Provide the [X, Y] coordinate of the cell's center where the given text is located.  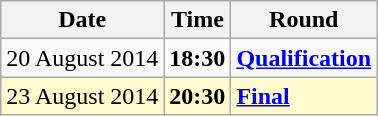
Time [198, 20]
Round [304, 20]
Final [304, 96]
23 August 2014 [82, 96]
20 August 2014 [82, 58]
20:30 [198, 96]
18:30 [198, 58]
Qualification [304, 58]
Date [82, 20]
